Search for the cell housing the specified text and yield its (X, Y) center coordinate. 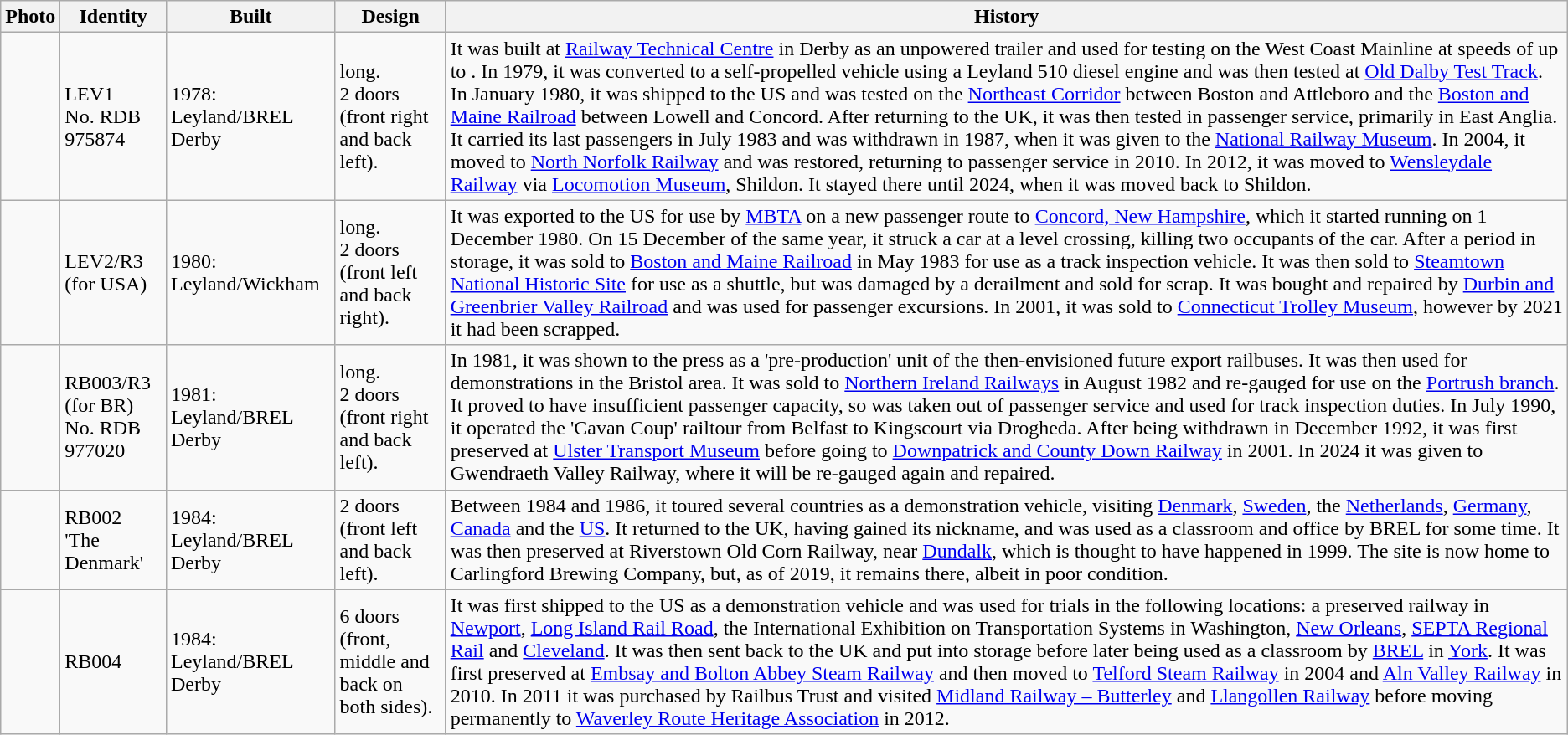
Built (250, 17)
1981: Leyland/BREL Derby (250, 417)
History (1007, 17)
6 doors (front, middle and back on both sides). (390, 661)
RB004 (114, 661)
RB003/R3 (for BR)No. RDB 977020 (114, 417)
LEV1No. RDB 975874 (114, 116)
Identity (114, 17)
LEV2/R3 (for USA) (114, 273)
1978: Leyland/BREL Derby (250, 116)
long.2 doors (front left and back right). (390, 273)
Photo (30, 17)
Design (390, 17)
RB002'The Denmark' (114, 539)
1980: Leyland/Wickham (250, 273)
2 doors (front left and back left). (390, 539)
